Search for the cell housing the specified text and yield its (X, Y) center coordinate. 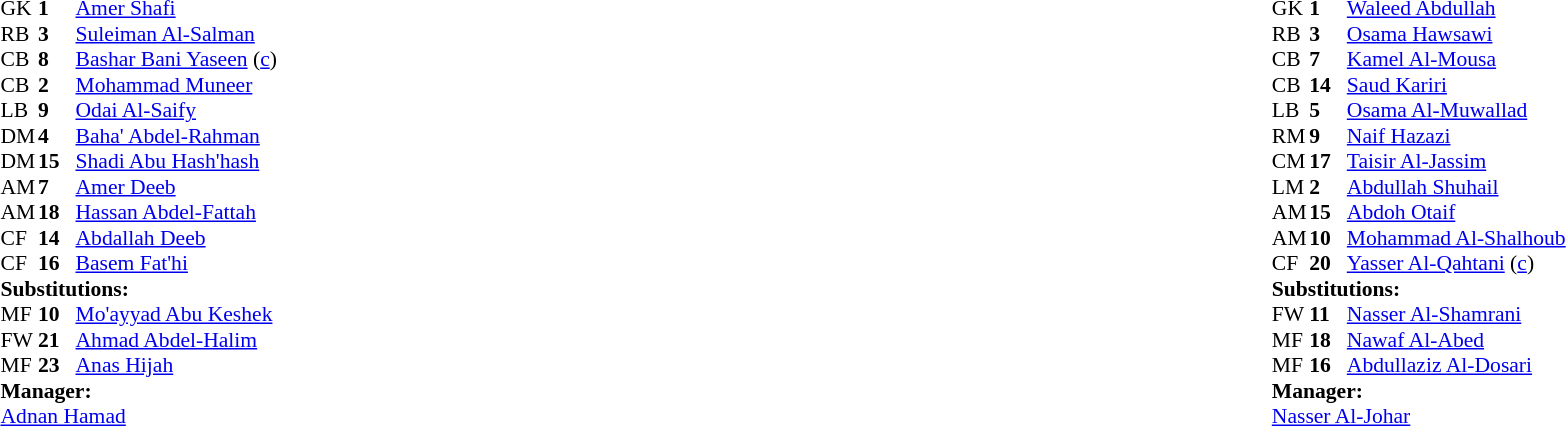
23 (57, 365)
Saud Kariri (1456, 85)
Anas Hijah (176, 365)
17 (1328, 161)
Osama Al-Muwallad (1456, 111)
5 (1328, 111)
Shadi Abu Hash'hash (176, 161)
Nasser Al-Shamrani (1456, 315)
11 (1328, 315)
Hassan Abdel-Fattah (176, 213)
Odai Al-Saify (176, 111)
Naif Hazazi (1456, 136)
4 (57, 136)
Abdullah Shuhail (1456, 187)
Abdoh Otaif (1456, 213)
Ahmad Abdel-Halim (176, 340)
Mohammad Muneer (176, 85)
CM (1291, 161)
Mohammad Al-Shalhoub (1456, 238)
20 (1328, 263)
Basem Fat'hi (176, 263)
Yasser Al-Qahtani (c) (1456, 263)
Abdullaziz Al-Dosari (1456, 365)
21 (57, 340)
Nawaf Al-Abed (1456, 340)
RM (1291, 136)
Taisir Al-Jassim (1456, 161)
LM (1291, 187)
Osama Hawsawi (1456, 34)
8 (57, 59)
Kamel Al-Mousa (1456, 59)
Mo'ayyad Abu Keshek (176, 315)
Baha' Abdel-Rahman (176, 136)
Abdallah Deeb (176, 238)
Suleiman Al-Salman (176, 34)
Bashar Bani Yaseen (c) (176, 59)
Amer Deeb (176, 187)
